Pinpoint the cell where the given text exists, returning its [x, y] midpoint coordinate. 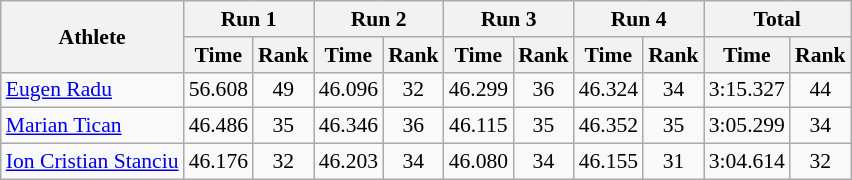
3:05.299 [747, 126]
56.608 [218, 90]
46.324 [608, 90]
Run 2 [379, 19]
46.155 [608, 162]
49 [284, 90]
Total [778, 19]
46.352 [608, 126]
Eugen Radu [92, 90]
31 [674, 162]
46.080 [478, 162]
46.115 [478, 126]
46.203 [348, 162]
3:15.327 [747, 90]
46.346 [348, 126]
Ion Cristian Stanciu [92, 162]
Run 4 [639, 19]
46.096 [348, 90]
Athlete [92, 36]
46.176 [218, 162]
Marian Tican [92, 126]
46.486 [218, 126]
46.299 [478, 90]
3:04.614 [747, 162]
Run 1 [249, 19]
Run 3 [509, 19]
44 [820, 90]
